Detect which cell encompasses the target text, then output its [x, y] center coordinate. 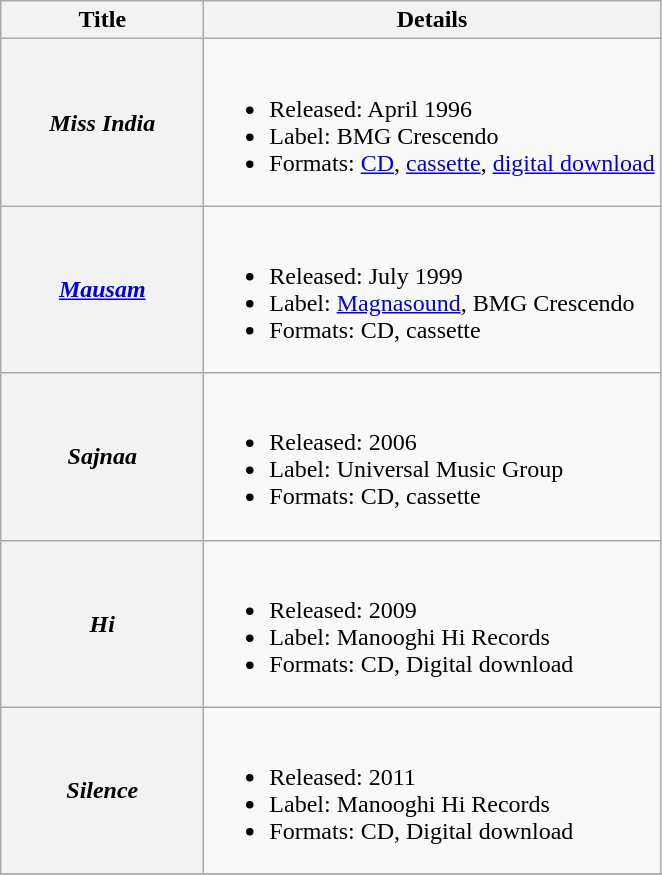
Miss India [102, 122]
Title [102, 20]
Released: July 1999Label: Magnasound, BMG CrescendoFormats: CD, cassette [432, 290]
Silence [102, 790]
Hi [102, 624]
Mausam [102, 290]
Details [432, 20]
Released: 2006Label: Universal Music GroupFormats: CD, cassette [432, 456]
Released: 2009Label: Manooghi Hi RecordsFormats: CD, Digital download [432, 624]
Released: 2011Label: Manooghi Hi RecordsFormats: CD, Digital download [432, 790]
Sajnaa [102, 456]
Released: April 1996Label: BMG CrescendoFormats: CD, cassette, digital download [432, 122]
